Extract the (X, Y) coordinate from the center of the cell holding the provided text.  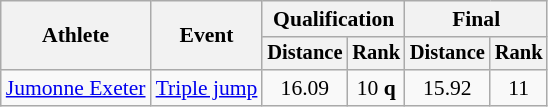
11 (519, 88)
Event (207, 36)
Triple jump (207, 88)
10 q (376, 88)
Qualification (333, 19)
Athlete (76, 36)
Final (476, 19)
Jumonne Exeter (76, 88)
15.92 (448, 88)
16.09 (304, 88)
